Find where the given text appears and provide that cell's center as (X, Y) coordinate. 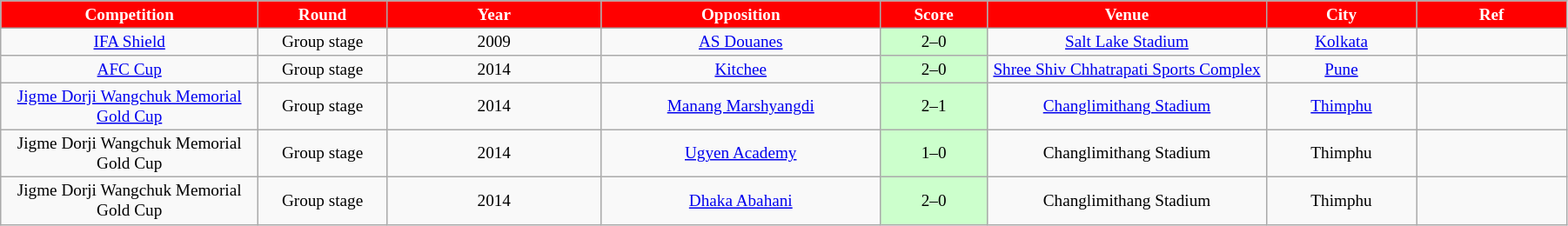
Round (323, 15)
Shree Shiv Chhatrapati Sports Complex (1127, 70)
City (1342, 15)
Venue (1127, 15)
Ref (1491, 15)
Kolkata (1342, 42)
Competition (130, 15)
2009 (494, 42)
1–0 (933, 154)
Kitchee (740, 70)
Pune (1342, 70)
Dhaka Abahani (740, 201)
Manang Marshyangdi (740, 106)
Salt Lake Stadium (1127, 42)
IFA Shield (130, 42)
AS Douanes (740, 42)
Score (933, 15)
Opposition (740, 15)
AFC Cup (130, 70)
2–1 (933, 106)
Year (494, 15)
Ugyen Academy (740, 154)
